From the cell containing the given text, extract its center point as [x, y] coordinate. 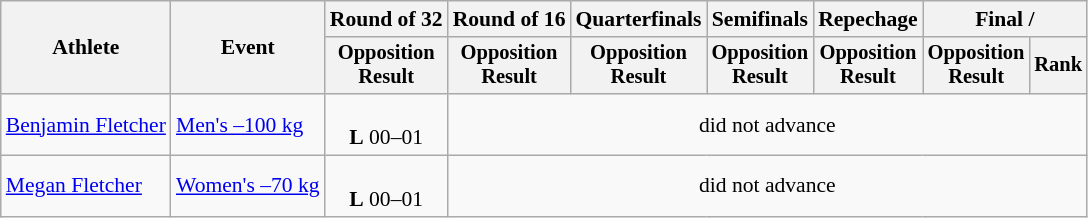
Event [248, 48]
Women's –70 kg [248, 186]
Round of 16 [510, 19]
Men's –100 kg [248, 124]
Final / [1005, 19]
Rank [1058, 66]
Benjamin Fletcher [86, 124]
Athlete [86, 48]
Repechage [868, 19]
Quarterfinals [638, 19]
Megan Fletcher [86, 186]
Semifinals [760, 19]
Round of 32 [386, 19]
